Provide the (x, y) coordinate of the cell's center where the given text is located.  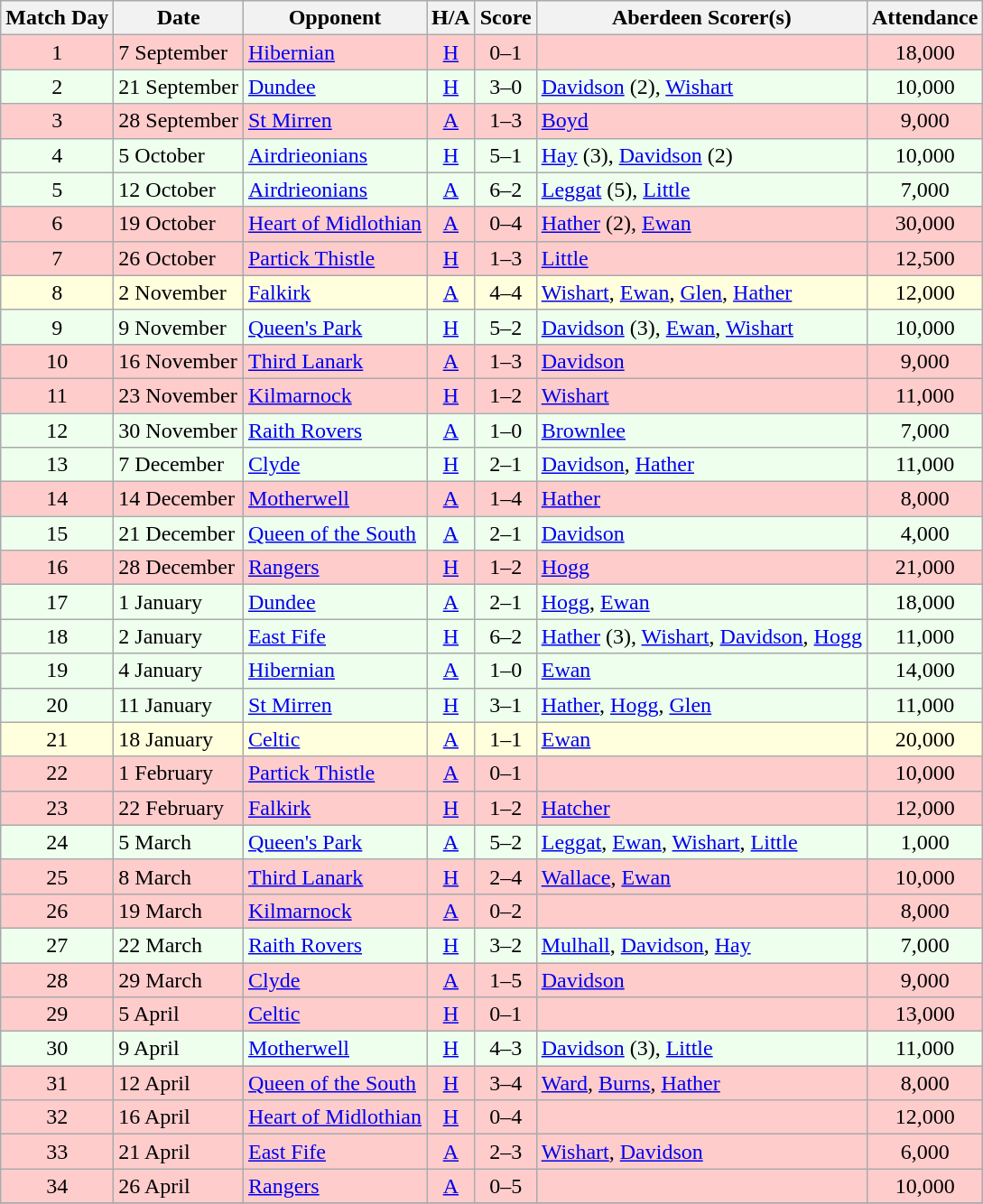
10 (58, 361)
0–2 (505, 911)
7 December (179, 465)
1 January (179, 602)
1 (58, 52)
2 November (179, 292)
Hay (3), Davidson (2) (701, 155)
5 April (179, 1014)
Wallace, Ewan (701, 876)
27 (58, 945)
Leggat (5), Little (701, 190)
26 (58, 911)
18 (58, 636)
Match Day (58, 18)
21,000 (924, 568)
Mulhall, Davidson, Hay (701, 945)
3–4 (505, 1083)
H/A (450, 18)
Brownlee (701, 431)
13,000 (924, 1014)
22 February (179, 808)
16 November (179, 361)
19 October (179, 224)
29 March (179, 979)
Davidson, Hather (701, 465)
24 (58, 842)
1 February (179, 773)
30,000 (924, 224)
Davidson (3), Ewan, Wishart (701, 327)
14 (58, 499)
25 (58, 876)
Ward, Burns, Hather (701, 1083)
30 November (179, 431)
31 (58, 1083)
Hather (701, 499)
1–4 (505, 499)
Attendance (924, 18)
9 November (179, 327)
26 October (179, 258)
12 October (179, 190)
Boyd (701, 121)
Leggat, Ewan, Wishart, Little (701, 842)
Hather (2), Ewan (701, 224)
2 (58, 87)
Wishart, Ewan, Glen, Hather (701, 292)
21 (58, 739)
2–3 (505, 1152)
21 December (179, 533)
Davidson (2), Wishart (701, 87)
1–1 (505, 739)
Little (701, 258)
30 (58, 1049)
6,000 (924, 1152)
Aberdeen Scorer(s) (701, 18)
19 March (179, 911)
3 (58, 121)
5 (58, 190)
3–2 (505, 945)
3–1 (505, 705)
16 April (179, 1117)
5 October (179, 155)
16 (58, 568)
28 December (179, 568)
5–1 (505, 155)
4–3 (505, 1049)
33 (58, 1152)
18 January (179, 739)
Hather, Hogg, Glen (701, 705)
9 (58, 327)
22 March (179, 945)
17 (58, 602)
21 September (179, 87)
1–5 (505, 979)
7 September (179, 52)
7 (58, 258)
11 January (179, 705)
28 September (179, 121)
0–5 (505, 1186)
Date (179, 18)
12,500 (924, 258)
Hogg (701, 568)
1,000 (924, 842)
21 April (179, 1152)
Wishart (701, 395)
23 November (179, 395)
8 (58, 292)
14,000 (924, 671)
Opponent (334, 18)
Wishart, Davidson (701, 1152)
29 (58, 1014)
4–4 (505, 292)
Davidson (3), Little (701, 1049)
12 April (179, 1083)
8 March (179, 876)
14 December (179, 499)
Hatcher (701, 808)
2–4 (505, 876)
32 (58, 1117)
5 March (179, 842)
12 (58, 431)
2 January (179, 636)
22 (58, 773)
26 April (179, 1186)
6 (58, 224)
4,000 (924, 533)
28 (58, 979)
13 (58, 465)
19 (58, 671)
15 (58, 533)
4 January (179, 671)
9 April (179, 1049)
Hather (3), Wishart, Davidson, Hogg (701, 636)
20,000 (924, 739)
4 (58, 155)
Score (505, 18)
20 (58, 705)
Hogg, Ewan (701, 602)
23 (58, 808)
34 (58, 1186)
3–0 (505, 87)
11 (58, 395)
